Locate the cell with the specified text and output its [X, Y] center coordinate. 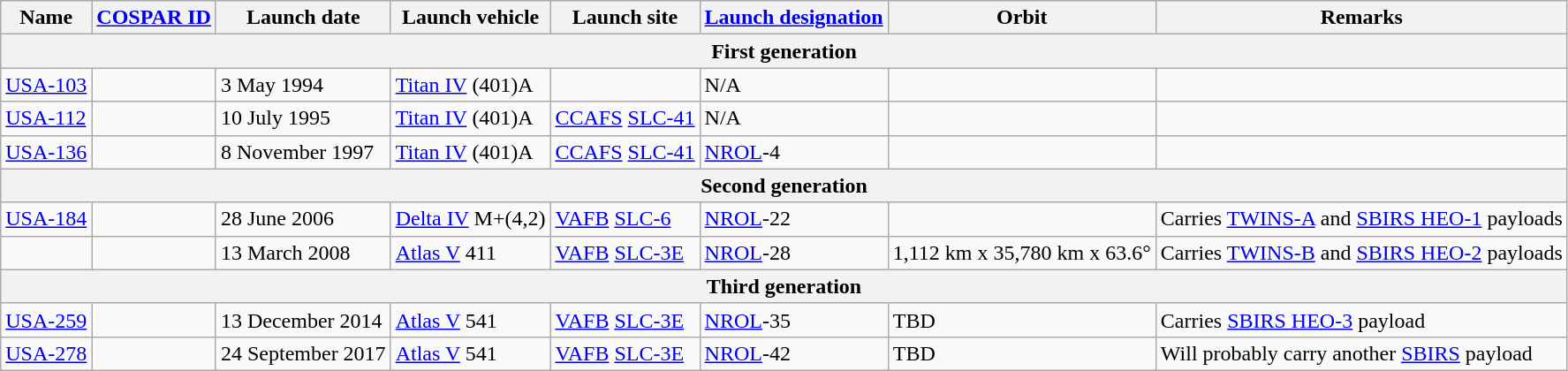
NROL-35 [793, 320]
VAFB SLC-6 [625, 219]
Second generation [784, 185]
3 May 1994 [303, 85]
28 June 2006 [303, 219]
Launch designation [793, 18]
Launch vehicle [470, 18]
10 July 1995 [303, 118]
NROL-22 [793, 219]
USA-136 [46, 152]
13 March 2008 [303, 253]
1,112 km x 35,780 km x 63.6° [1021, 253]
8 November 1997 [303, 152]
Orbit [1021, 18]
USA-103 [46, 85]
Carries TWINS-B and SBIRS HEO-2 payloads [1361, 253]
USA-259 [46, 320]
24 September 2017 [303, 353]
Third generation [784, 286]
USA-112 [46, 118]
Remarks [1361, 18]
Carries SBIRS HEO-3 payload [1361, 320]
COSPAR ID [154, 18]
13 December 2014 [303, 320]
NROL-42 [793, 353]
NROL-4 [793, 152]
Name [46, 18]
Launch date [303, 18]
USA-184 [46, 219]
Delta IV M+(4,2) [470, 219]
USA-278 [46, 353]
Will probably carry another SBIRS payload [1361, 353]
Launch site [625, 18]
NROL-28 [793, 253]
First generation [784, 51]
Atlas V 411 [470, 253]
Carries TWINS-A and SBIRS HEO-1 payloads [1361, 219]
